From the cell containing the given text, extract its center point as [x, y] coordinate. 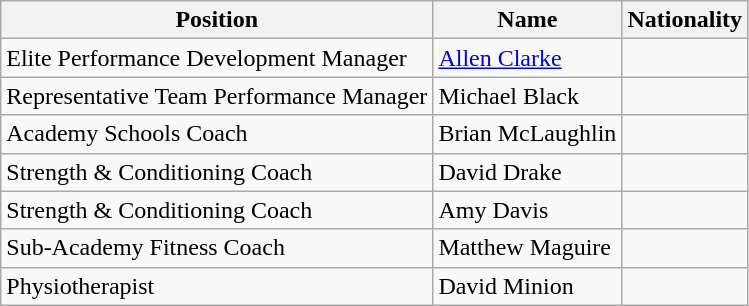
Matthew Maguire [528, 248]
Name [528, 20]
Sub-Academy Fitness Coach [217, 248]
Position [217, 20]
Elite Performance Development Manager [217, 58]
Academy Schools Coach [217, 134]
David Drake [528, 172]
Brian McLaughlin [528, 134]
Representative Team Performance Manager [217, 96]
Amy Davis [528, 210]
Michael Black [528, 96]
David Minion [528, 286]
Allen Clarke [528, 58]
Nationality [685, 20]
Physiotherapist [217, 286]
